Output the (x, y) coordinate of the center of the cell containing the given text.  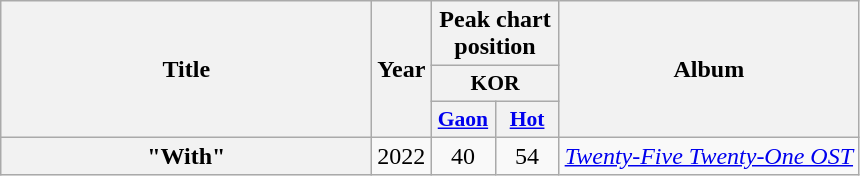
Gaon (463, 119)
2022 (402, 156)
Peak chart position (495, 34)
Title (186, 69)
40 (463, 156)
KOR (495, 84)
Hot (527, 119)
Album (708, 69)
"With" (186, 156)
Twenty-Five Twenty-One OST (708, 156)
Year (402, 69)
54 (527, 156)
